Pinpoint the cell where the given text exists, returning its [x, y] midpoint coordinate. 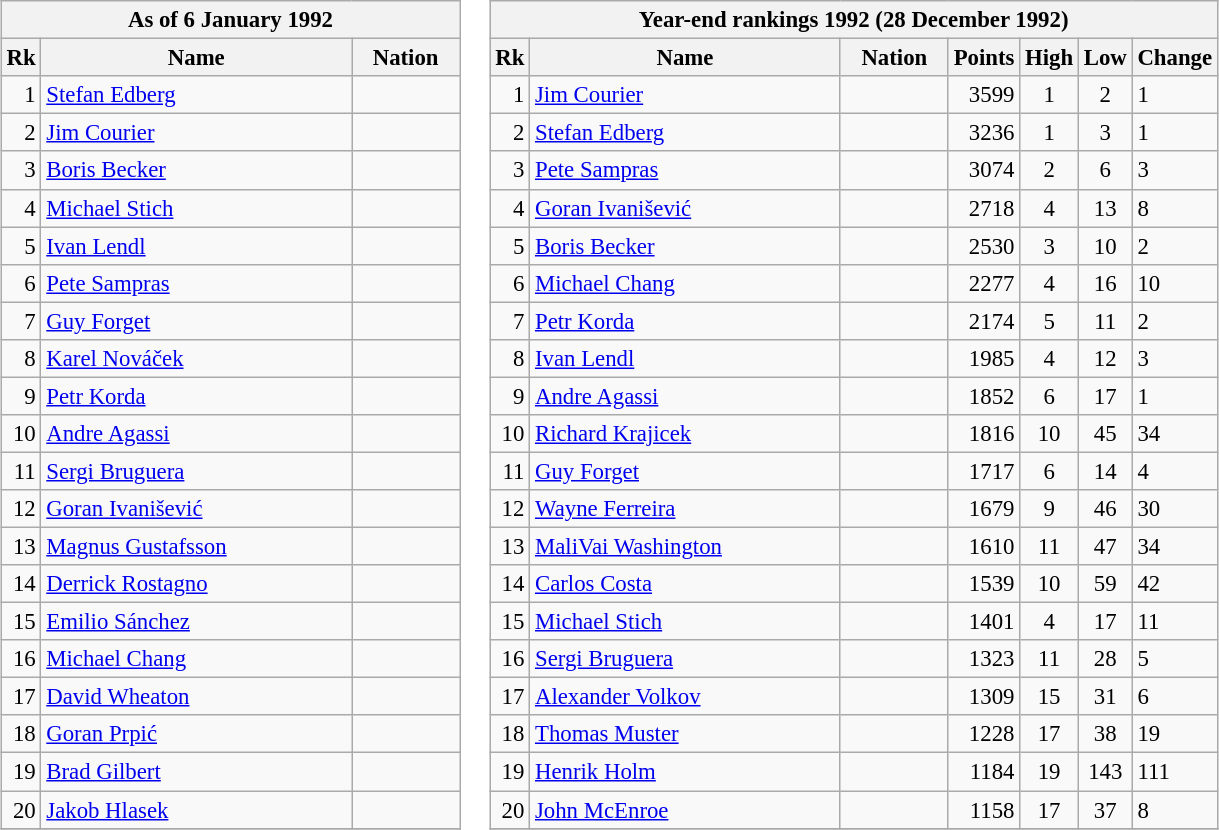
2174 [984, 321]
1852 [984, 396]
Karel Nováček [196, 358]
111 [1174, 772]
1717 [984, 471]
28 [1105, 659]
1309 [984, 697]
Year-end rankings 1992 (28 December 1992) [854, 20]
46 [1105, 509]
Richard Krajicek [686, 434]
1228 [984, 734]
Magnus Gustafsson [196, 546]
Points [984, 58]
1184 [984, 772]
Henrik Holm [686, 772]
1539 [984, 584]
3074 [984, 170]
Derrick Rostagno [196, 584]
1679 [984, 509]
59 [1105, 584]
Brad Gilbert [196, 772]
Jakob Hlasek [196, 809]
Emilio Sánchez [196, 622]
2718 [984, 208]
Low [1105, 58]
38 [1105, 734]
1323 [984, 659]
37 [1105, 809]
1401 [984, 622]
143 [1105, 772]
Wayne Ferreira [686, 509]
Change [1174, 58]
Thomas Muster [686, 734]
3236 [984, 133]
31 [1105, 697]
Carlos Costa [686, 584]
2530 [984, 246]
High [1050, 58]
1985 [984, 358]
45 [1105, 434]
John McEnroe [686, 809]
42 [1174, 584]
MaliVai Washington [686, 546]
Goran Prpić [196, 734]
30 [1174, 509]
1816 [984, 434]
2277 [984, 283]
Alexander Volkov [686, 697]
David Wheaton [196, 697]
3599 [984, 95]
1158 [984, 809]
As of 6 January 1992 [230, 20]
47 [1105, 546]
1610 [984, 546]
